Extract the (x, y) coordinate from the center of the cell holding the provided text.  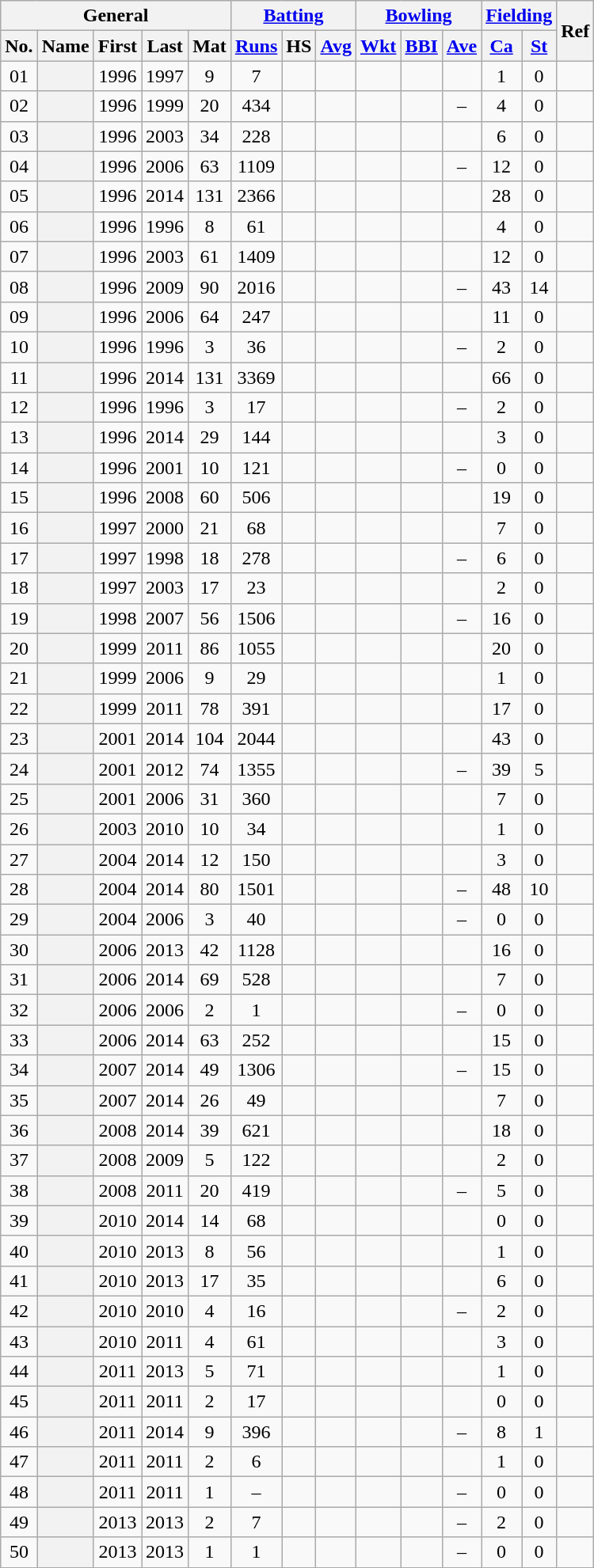
90 (210, 287)
2012 (165, 769)
86 (210, 648)
78 (210, 708)
02 (19, 106)
278 (256, 558)
Batting (293, 16)
1409 (256, 256)
1055 (256, 648)
47 (19, 1462)
71 (256, 1372)
419 (256, 1190)
27 (19, 859)
St (539, 46)
50 (19, 1552)
Last (165, 46)
434 (256, 106)
09 (19, 317)
64 (210, 317)
528 (256, 980)
621 (256, 1130)
General (116, 16)
06 (19, 226)
150 (256, 859)
506 (256, 498)
69 (210, 980)
1501 (256, 890)
05 (19, 196)
Fielding (520, 16)
46 (19, 1432)
44 (19, 1372)
391 (256, 708)
60 (210, 498)
24 (19, 769)
04 (19, 166)
Mat (210, 46)
Runs (256, 46)
1506 (256, 618)
Name (65, 46)
360 (256, 799)
07 (19, 256)
3369 (256, 378)
2000 (165, 528)
33 (19, 1040)
2366 (256, 196)
104 (210, 738)
37 (19, 1160)
Bowling (418, 16)
32 (19, 1010)
1109 (256, 166)
80 (210, 890)
66 (502, 378)
2044 (256, 738)
BBI (421, 46)
38 (19, 1190)
First (117, 46)
08 (19, 287)
247 (256, 317)
396 (256, 1432)
Ref (575, 31)
No. (19, 46)
228 (256, 136)
13 (19, 438)
30 (19, 950)
03 (19, 136)
122 (256, 1160)
1128 (256, 950)
1306 (256, 1070)
22 (19, 708)
01 (19, 76)
144 (256, 438)
Avg (336, 46)
Wkt (378, 46)
252 (256, 1040)
1355 (256, 769)
121 (256, 468)
41 (19, 1281)
45 (19, 1402)
Ca (502, 46)
25 (19, 799)
74 (210, 769)
HS (299, 46)
Ave (461, 46)
2016 (256, 287)
